Search for the cell housing the specified text and yield its [x, y] center coordinate. 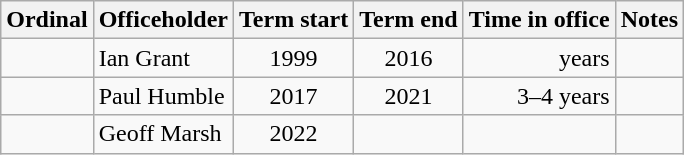
2022 [294, 134]
Notes [649, 20]
3–4 years [539, 96]
Officeholder [163, 20]
Term start [294, 20]
2016 [409, 58]
1999 [294, 58]
2021 [409, 96]
years [539, 58]
Time in office [539, 20]
Paul Humble [163, 96]
Ian Grant [163, 58]
Term end [409, 20]
Geoff Marsh [163, 134]
2017 [294, 96]
Ordinal [47, 20]
